Identify which cell holds the provided text, then report its [x, y] central coordinate. 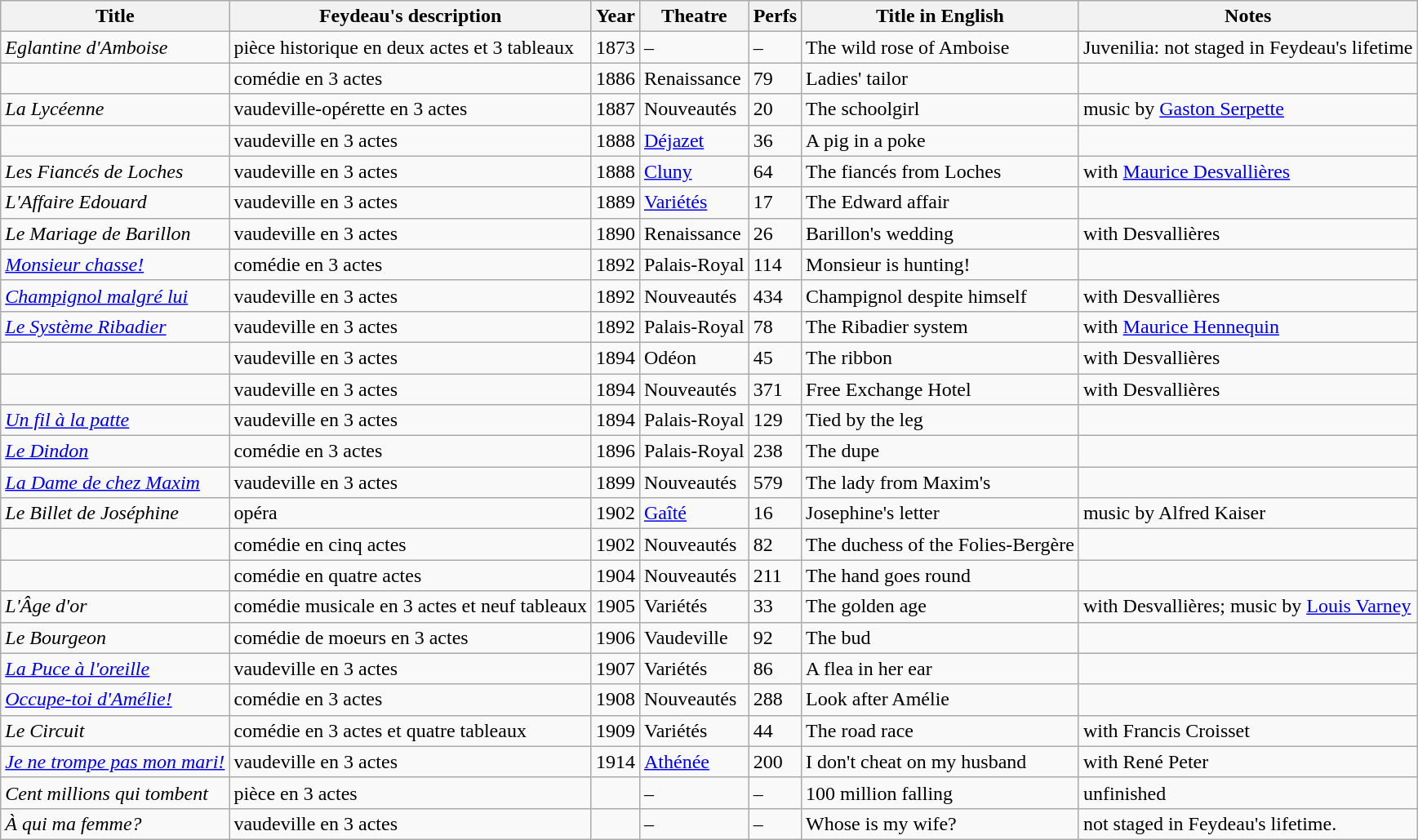
The dupe [940, 451]
44 [775, 731]
434 [775, 296]
1906 [616, 638]
The road race [940, 731]
Monsieur is hunting! [940, 264]
with René Peter [1247, 762]
Occupe-toi d'Amélie! [115, 700]
opéra [411, 513]
211 [775, 576]
The fiancés from Loches [940, 171]
1889 [616, 202]
L'Âge d'or [115, 607]
The bud [940, 638]
not staged in Feydeau's lifetime. [1247, 824]
La Lycéenne [115, 109]
Le Dindon [115, 451]
100 million falling [940, 793]
Un fil à la patte [115, 420]
unfinished [1247, 793]
Le Bourgeon [115, 638]
Gaîté [694, 513]
1873 [616, 47]
Je ne trompe pas mon mari! [115, 762]
Le Mariage de Barillon [115, 233]
1899 [616, 482]
A flea in her ear [940, 669]
Eglantine d'Amboise [115, 47]
238 [775, 451]
Le Système Ribadier [115, 327]
with Francis Croisset [1247, 731]
Athénée [694, 762]
À qui ma femme? [115, 824]
La Dame de chez Maxim [115, 482]
1905 [616, 607]
The golden age [940, 607]
1890 [616, 233]
with Maurice Desvallières [1247, 171]
1886 [616, 78]
33 [775, 607]
20 [775, 109]
Whose is my wife? [940, 824]
129 [775, 420]
L'Affaire Edouard [115, 202]
1908 [616, 700]
579 [775, 482]
comédie en quatre actes [411, 576]
vaudeville-opérette en 3 actes [411, 109]
with Maurice Hennequin [1247, 327]
comédie musicale en 3 actes et neuf tableaux [411, 607]
Monsieur chasse! [115, 264]
Josephine's letter [940, 513]
The schoolgirl [940, 109]
1904 [616, 576]
pièce en 3 actes [411, 793]
114 [775, 264]
1896 [616, 451]
78 [775, 327]
comédie en cinq actes [411, 544]
Vaudeville [694, 638]
Odéon [694, 358]
Title [115, 16]
comédie en 3 actes et quatre tableaux [411, 731]
I don't cheat on my husband [940, 762]
Cent millions qui tombent [115, 793]
The Ribadier system [940, 327]
371 [775, 389]
music by Alfred Kaiser [1247, 513]
1914 [616, 762]
Les Fiancés de Loches [115, 171]
45 [775, 358]
The lady from Maxim's [940, 482]
music by Gaston Serpette [1247, 109]
A pig in a poke [940, 140]
Free Exchange Hotel [940, 389]
The Edward affair [940, 202]
17 [775, 202]
82 [775, 544]
Notes [1247, 16]
1907 [616, 669]
Theatre [694, 16]
Feydeau's description [411, 16]
Champignol malgré lui [115, 296]
36 [775, 140]
Ladies' tailor [940, 78]
79 [775, 78]
92 [775, 638]
86 [775, 669]
Year [616, 16]
Look after Amélie [940, 700]
1909 [616, 731]
Le Billet de Joséphine [115, 513]
Champignol despite himself [940, 296]
Perfs [775, 16]
comédie de moeurs en 3 actes [411, 638]
1887 [616, 109]
The ribbon [940, 358]
with Desvallières; music by Louis Varney [1247, 607]
The wild rose of Amboise [940, 47]
64 [775, 171]
Déjazet [694, 140]
La Puce à l'oreille [115, 669]
Barillon's wedding [940, 233]
Cluny [694, 171]
Title in English [940, 16]
288 [775, 700]
26 [775, 233]
Tied by the leg [940, 420]
The duchess of the Folies-Bergère [940, 544]
The hand goes round [940, 576]
pièce historique en deux actes et 3 tableaux [411, 47]
Juvenilia: not staged in Feydeau's lifetime [1247, 47]
Le Circuit [115, 731]
200 [775, 762]
16 [775, 513]
